Locate the cell with the specified text and output its (X, Y) center coordinate. 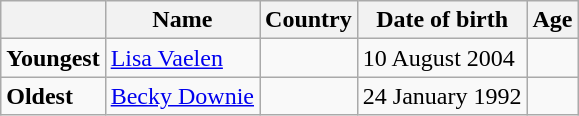
Date of birth (442, 20)
Country (309, 20)
Youngest (53, 58)
Age (552, 20)
Oldest (53, 96)
Lisa Vaelen (182, 58)
Becky Downie (182, 96)
Name (182, 20)
10 August 2004 (442, 58)
24 January 1992 (442, 96)
